Output the [X, Y] coordinate of the center of the cell containing the given text.  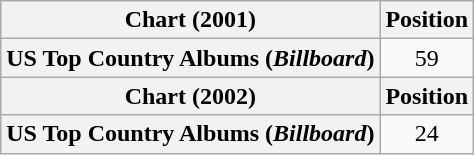
Chart (2002) [190, 96]
59 [427, 58]
24 [427, 134]
Chart (2001) [190, 20]
